Provide the (X, Y) coordinate of the cell's center where the given text is located.  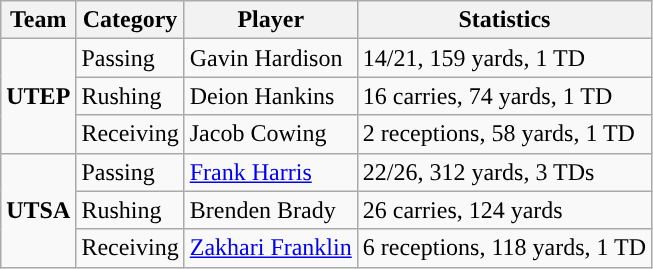
UTEP (38, 96)
Deion Hankins (270, 96)
16 carries, 74 yards, 1 TD (504, 96)
14/21, 159 yards, 1 TD (504, 58)
Statistics (504, 20)
Zakhari Franklin (270, 248)
Jacob Cowing (270, 134)
Category (130, 20)
2 receptions, 58 yards, 1 TD (504, 134)
UTSA (38, 210)
Gavin Hardison (270, 58)
26 carries, 124 yards (504, 210)
22/26, 312 yards, 3 TDs (504, 172)
Frank Harris (270, 172)
Brenden Brady (270, 210)
Player (270, 20)
6 receptions, 118 yards, 1 TD (504, 248)
Team (38, 20)
